Pinpoint the cell where the given text exists, returning its (X, Y) midpoint coordinate. 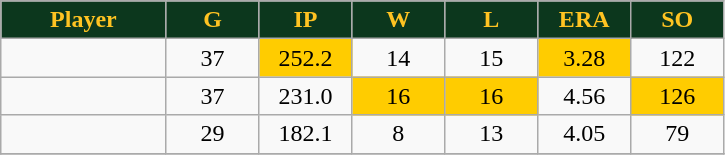
ERA (584, 20)
79 (678, 134)
14 (398, 58)
Player (84, 20)
122 (678, 58)
13 (492, 134)
252.2 (306, 58)
W (398, 20)
G (212, 20)
29 (212, 134)
3.28 (584, 58)
IP (306, 20)
15 (492, 58)
182.1 (306, 134)
8 (398, 134)
4.56 (584, 96)
SO (678, 20)
126 (678, 96)
231.0 (306, 96)
4.05 (584, 134)
L (492, 20)
